Pinpoint the cell where the given text exists, returning its (X, Y) midpoint coordinate. 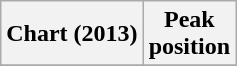
Chart (2013) (72, 34)
Peakposition (189, 34)
